Search for the cell housing the specified text and yield its [x, y] center coordinate. 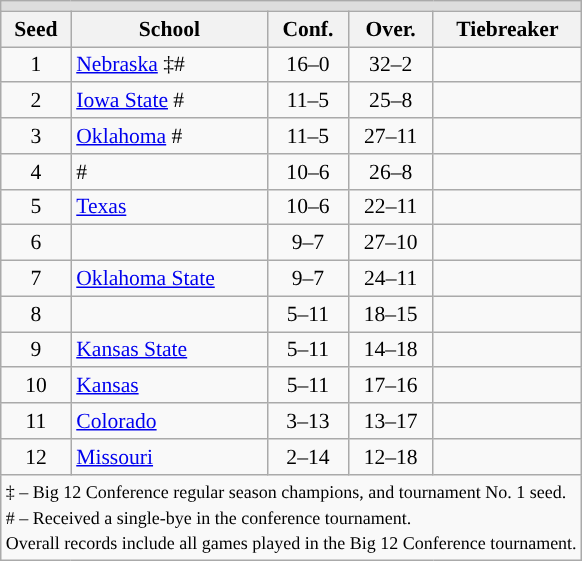
Kansas [169, 386]
4 [36, 172]
Nebraska ‡# [169, 65]
# [169, 172]
Texas [169, 207]
Oklahoma # [169, 136]
Kansas State [169, 350]
5 [36, 207]
11 [36, 421]
17–16 [390, 386]
9 [36, 350]
3–13 [308, 421]
Conf. [308, 29]
18–15 [390, 314]
Oklahoma State [169, 279]
Colorado [169, 421]
2–14 [308, 457]
Tiebreaker [508, 29]
26–8 [390, 172]
10 [36, 386]
12 [36, 457]
1 [36, 65]
Over. [390, 29]
14–18 [390, 350]
27–11 [390, 136]
32–2 [390, 65]
8 [36, 314]
3 [36, 136]
Iowa State # [169, 101]
27–10 [390, 243]
13–17 [390, 421]
School [169, 29]
24–11 [390, 279]
25–8 [390, 101]
12–18 [390, 457]
6 [36, 243]
2 [36, 101]
16–0 [308, 65]
22–11 [390, 207]
Missouri [169, 457]
7 [36, 279]
Seed [36, 29]
